Search for the cell housing the specified text and yield its [x, y] center coordinate. 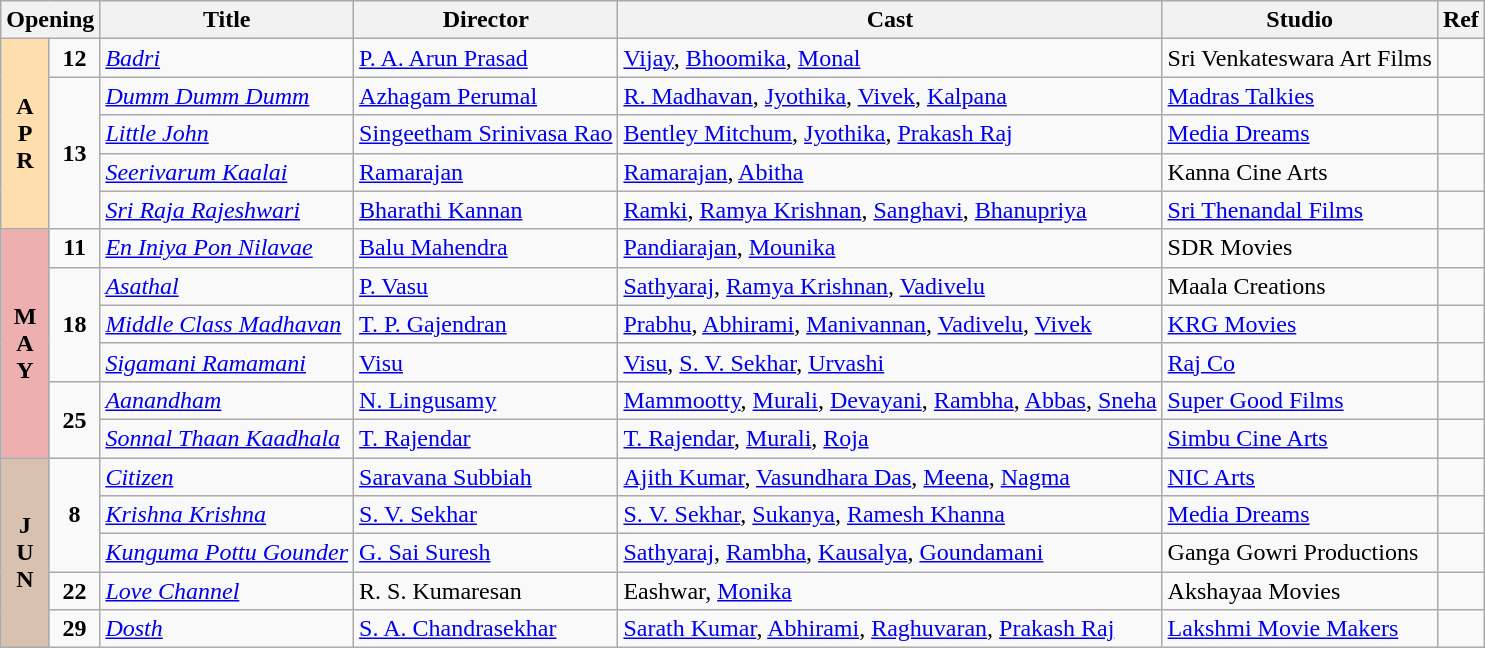
Kunguma Pottu Gounder [227, 553]
T. Rajendar [486, 438]
Bentley Mitchum, Jyothika, Prakash Raj [890, 134]
N. Lingusamy [486, 400]
Singeetham Srinivasa Rao [486, 134]
MAY [26, 343]
13 [74, 153]
Sathyaraj, Ramya Krishnan, Vadivelu [890, 286]
Middle Class Madhavan [227, 324]
Badri [227, 58]
Eashwar, Monika [890, 591]
Studio [1300, 20]
Visu [486, 362]
R. S. Kumaresan [486, 591]
Simbu Cine Arts [1300, 438]
S. A. Chandrasekhar [486, 629]
Pandiarajan, Mounika [890, 248]
Vijay, Bhoomika, Monal [890, 58]
Ganga Gowri Productions [1300, 553]
Ramki, Ramya Krishnan, Sanghavi, Bhanupriya [890, 210]
S. V. Sekhar, Sukanya, Ramesh Khanna [890, 515]
Dumm Dumm Dumm [227, 96]
En Iniya Pon Nilavae [227, 248]
Madras Talkies [1300, 96]
Opening [50, 20]
Little John [227, 134]
SDR Movies [1300, 248]
R. Madhavan, Jyothika, Vivek, Kalpana [890, 96]
Sigamani Ramamani [227, 362]
T. Rajendar, Murali, Roja [890, 438]
Raj Co [1300, 362]
Seerivarum Kaalai [227, 172]
P. A. Arun Prasad [486, 58]
Aanandham [227, 400]
18 [74, 324]
Ref [1460, 20]
Sri Raja Rajeshwari [227, 210]
JUN [26, 553]
11 [74, 248]
P. Vasu [486, 286]
Maala Creations [1300, 286]
G. Sai Suresh [486, 553]
Azhagam Perumal [486, 96]
Ramarajan [486, 172]
Balu Mahendra [486, 248]
Title [227, 20]
Mammootty, Murali, Devayani, Rambha, Abbas, Sneha [890, 400]
Visu, S. V. Sekhar, Urvashi [890, 362]
12 [74, 58]
Ramarajan, Abitha [890, 172]
Kanna Cine Arts [1300, 172]
S. V. Sekhar [486, 515]
Sarath Kumar, Abhirami, Raghuvaran, Prakash Raj [890, 629]
Citizen [227, 477]
Ajith Kumar, Vasundhara Das, Meena, Nagma [890, 477]
Akshayaa Movies [1300, 591]
Saravana Subbiah [486, 477]
Asathal [227, 286]
Super Good Films [1300, 400]
Sonnal Thaan Kaadhala [227, 438]
25 [74, 419]
Lakshmi Movie Makers [1300, 629]
Dosth [227, 629]
Sathyaraj, Rambha, Kausalya, Goundamani [890, 553]
KRG Movies [1300, 324]
Love Channel [227, 591]
Bharathi Kannan [486, 210]
Director [486, 20]
22 [74, 591]
Cast [890, 20]
Sri Venkateswara Art Films [1300, 58]
Krishna Krishna [227, 515]
NIC Arts [1300, 477]
APR [26, 134]
Prabhu, Abhirami, Manivannan, Vadivelu, Vivek [890, 324]
T. P. Gajendran [486, 324]
8 [74, 515]
Sri Thenandal Films [1300, 210]
29 [74, 629]
